From the cell containing the given text, extract its center point as (x, y) coordinate. 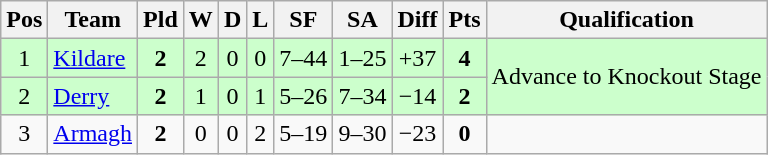
4 (464, 58)
Qualification (626, 20)
Team (93, 20)
Pos (24, 20)
Pts (464, 20)
Kildare (93, 58)
SA (362, 20)
Diff (418, 20)
Armagh (93, 134)
5–26 (304, 96)
+37 (418, 58)
Advance to Knockout Stage (626, 77)
−14 (418, 96)
1–25 (362, 58)
3 (24, 134)
W (200, 20)
−23 (418, 134)
L (260, 20)
SF (304, 20)
Pld (161, 20)
Derry (93, 96)
7–34 (362, 96)
5–19 (304, 134)
D (232, 20)
7–44 (304, 58)
9–30 (362, 134)
